From the cell containing the given text, extract its center point as [x, y] coordinate. 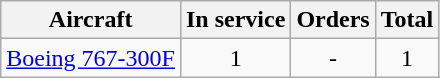
Total [407, 20]
Orders [333, 20]
- [333, 58]
Boeing 767-300F [91, 58]
In service [235, 20]
Aircraft [91, 20]
